Pinpoint the cell where the given text exists, returning its [x, y] midpoint coordinate. 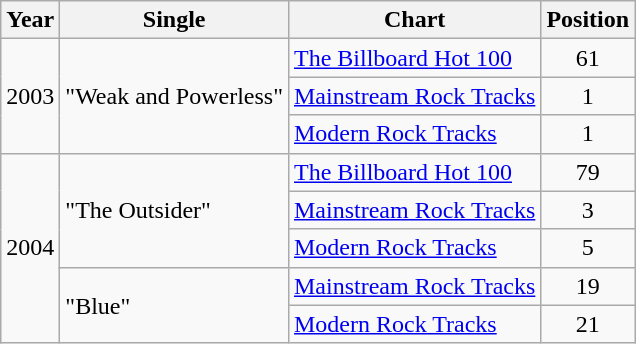
5 [588, 248]
"Blue" [174, 305]
Year [30, 20]
"Weak and Powerless" [174, 96]
79 [588, 172]
61 [588, 58]
Chart [414, 20]
Single [174, 20]
"The Outsider" [174, 210]
2003 [30, 96]
3 [588, 210]
19 [588, 286]
Position [588, 20]
21 [588, 324]
2004 [30, 248]
